Provide the [X, Y] coordinate of the cell's center where the given text is located.  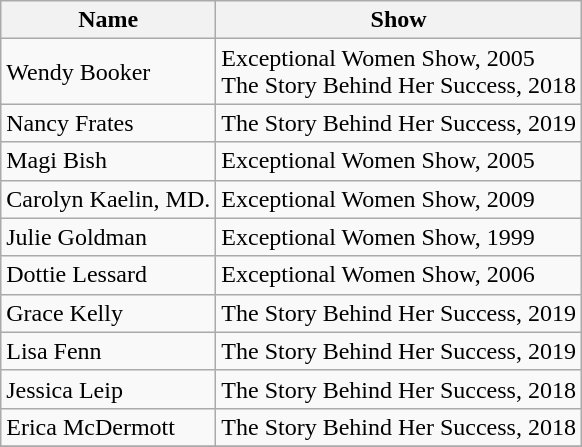
Jessica Leip [108, 389]
Exceptional Women Show, 1999 [399, 237]
Name [108, 20]
Carolyn Kaelin, MD. [108, 199]
Grace Kelly [108, 313]
Erica McDermott [108, 427]
Magi Bish [108, 161]
Wendy Booker [108, 72]
Nancy Frates [108, 123]
Exceptional Women Show, 2009 [399, 199]
Exceptional Women Show, 2005The Story Behind Her Success, 2018 [399, 72]
Dottie Lessard [108, 275]
Exceptional Women Show, 2005 [399, 161]
Show [399, 20]
Julie Goldman [108, 237]
Exceptional Women Show, 2006 [399, 275]
Lisa Fenn [108, 351]
